Capture the cell that displays the provided text and extract its [X, Y] central coordinate. 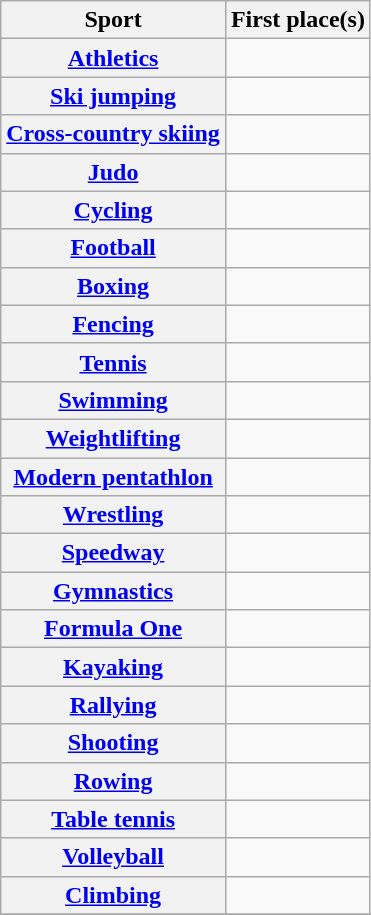
Cycling [114, 210]
Boxing [114, 286]
Shooting [114, 743]
Ski jumping [114, 96]
Formula One [114, 629]
Swimming [114, 400]
Cross-country skiing [114, 134]
Judo [114, 172]
Wrestling [114, 515]
Sport [114, 20]
Kayaking [114, 667]
Fencing [114, 324]
Rallying [114, 705]
Climbing [114, 895]
Football [114, 248]
Modern pentathlon [114, 477]
First place(s) [298, 20]
Volleyball [114, 857]
Table tennis [114, 819]
Tennis [114, 362]
Gymnastics [114, 591]
Athletics [114, 58]
Rowing [114, 781]
Speedway [114, 553]
Weightlifting [114, 438]
